Capture the cell that displays the provided text and extract its (X, Y) central coordinate. 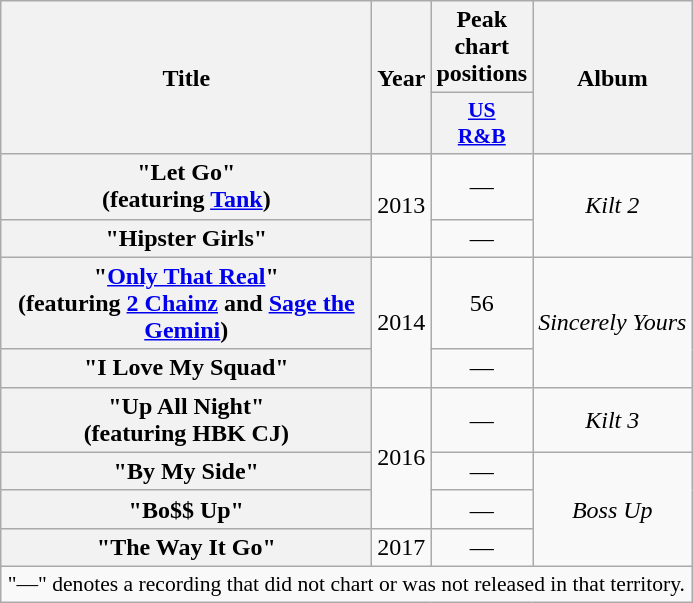
Kilt 3 (612, 420)
Sincerely Yours (612, 322)
56 (482, 303)
"Let Go"(featuring Tank) (186, 186)
"I Love My Squad" (186, 368)
Kilt 2 (612, 206)
2013 (402, 206)
Year (402, 78)
Peak chart positions (482, 47)
2014 (402, 322)
Boss Up (612, 509)
2016 (402, 458)
2017 (402, 547)
Album (612, 78)
"The Way It Go" (186, 547)
USR&B (482, 124)
"Bo$$ Up" (186, 509)
"By My Side" (186, 471)
"Up All Night"(featuring HBK CJ) (186, 420)
"Hipster Girls" (186, 238)
Title (186, 78)
"—" denotes a recording that did not chart or was not released in that territory. (346, 584)
"Only That Real"(featuring 2 Chainz and Sage the Gemini) (186, 303)
